Return (x, y) of the center of cell containing provided text 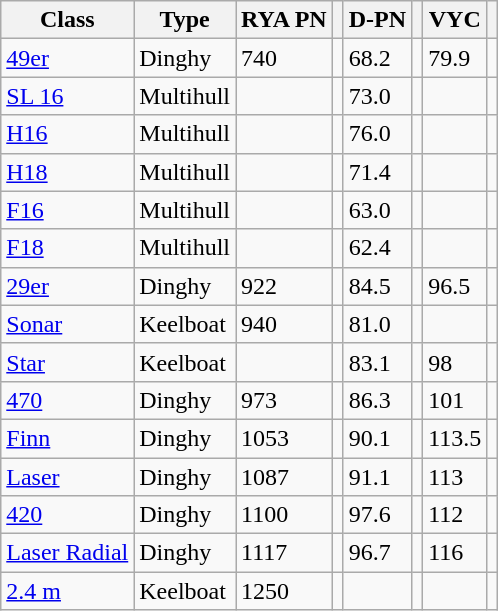
29er (68, 286)
2.4 m (68, 591)
D-PN (377, 20)
63.0 (377, 210)
113.5 (455, 438)
922 (284, 286)
86.3 (377, 400)
68.2 (377, 58)
101 (455, 400)
116 (455, 553)
73.0 (377, 96)
H18 (68, 172)
470 (68, 400)
71.4 (377, 172)
F16 (68, 210)
113 (455, 477)
97.6 (377, 515)
Laser Radial (68, 553)
112 (455, 515)
96.7 (377, 553)
1100 (284, 515)
90.1 (377, 438)
1087 (284, 477)
49er (68, 58)
Laser (68, 477)
81.0 (377, 324)
83.1 (377, 362)
Class (68, 20)
84.5 (377, 286)
96.5 (455, 286)
76.0 (377, 134)
H16 (68, 134)
740 (284, 58)
VYC (455, 20)
Star (68, 362)
Sonar (68, 324)
1117 (284, 553)
973 (284, 400)
420 (68, 515)
Finn (68, 438)
940 (284, 324)
98 (455, 362)
F18 (68, 248)
1250 (284, 591)
1053 (284, 438)
79.9 (455, 58)
Type (185, 20)
91.1 (377, 477)
RYA PN (284, 20)
SL 16 (68, 96)
62.4 (377, 248)
